Return [x, y] of the center of cell containing provided text 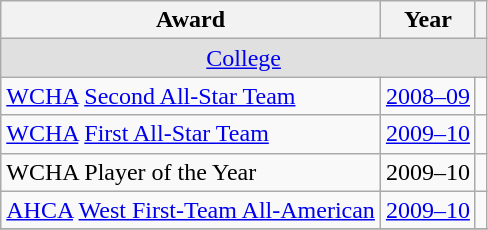
WCHA Second All-Star Team [191, 96]
College [244, 58]
Year [428, 20]
Award [191, 20]
WCHA First All-Star Team [191, 134]
2008–09 [428, 96]
AHCA West First-Team All-American [191, 210]
WCHA Player of the Year [191, 172]
